Determine the [x, y] coordinate at the center of the cell enclosing the given text.  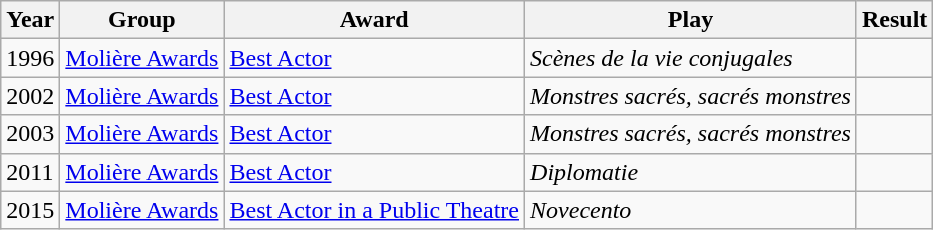
Diplomatie [691, 172]
Best Actor in a Public Theatre [374, 210]
2011 [30, 172]
Result [894, 20]
2002 [30, 96]
Award [374, 20]
Scènes de la vie conjugales [691, 58]
Play [691, 20]
2003 [30, 134]
Year [30, 20]
Group [142, 20]
2015 [30, 210]
Novecento [691, 210]
1996 [30, 58]
